Return the (X, Y) coordinate for the center point of the cell that contains the specified text.  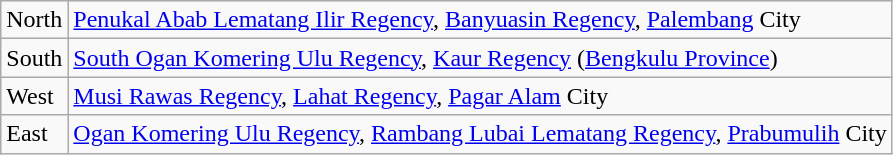
East (34, 134)
Musi Rawas Regency, Lahat Regency, Pagar Alam City (480, 96)
South (34, 58)
Penukal Abab Lematang Ilir Regency, Banyuasin Regency, Palembang City (480, 20)
North (34, 20)
South Ogan Komering Ulu Regency, Kaur Regency (Bengkulu Province) (480, 58)
Ogan Komering Ulu Regency, Rambang Lubai Lematang Regency, Prabumulih City (480, 134)
West (34, 96)
